Pinpoint the cell where the given text exists, returning its [x, y] midpoint coordinate. 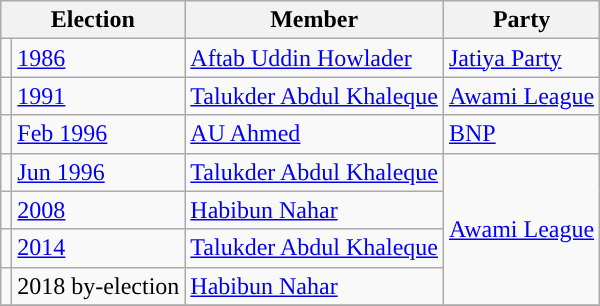
2014 [98, 248]
BNP [521, 134]
Aftab Uddin Howlader [314, 58]
2008 [98, 210]
AU Ahmed [314, 134]
Party [521, 20]
Feb 1996 [98, 134]
Jun 1996 [98, 172]
1991 [98, 96]
Jatiya Party [521, 58]
Election [93, 20]
Member [314, 20]
2018 by-election [98, 286]
1986 [98, 58]
